Find where the given text appears and provide that cell's center as [X, Y] coordinate. 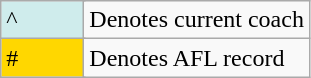
Denotes current coach [197, 20]
# [42, 58]
Denotes AFL record [197, 58]
^ [42, 20]
